Identify which cell holds the provided text, then report its (x, y) central coordinate. 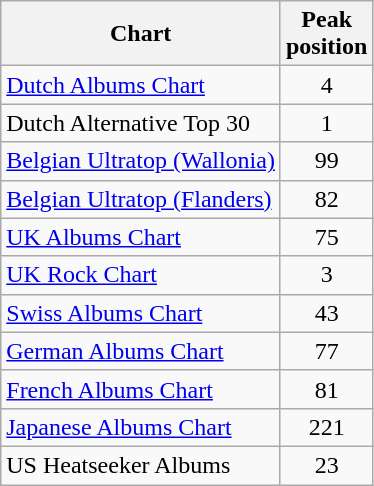
221 (326, 427)
French Albums Chart (141, 389)
3 (326, 275)
Dutch Albums Chart (141, 85)
75 (326, 237)
81 (326, 389)
UK Albums Chart (141, 237)
German Albums Chart (141, 351)
43 (326, 313)
Swiss Albums Chart (141, 313)
4 (326, 85)
77 (326, 351)
82 (326, 199)
99 (326, 161)
Belgian Ultratop (Flanders) (141, 199)
UK Rock Chart (141, 275)
Chart (141, 34)
1 (326, 123)
Belgian Ultratop (Wallonia) (141, 161)
Japanese Albums Chart (141, 427)
23 (326, 465)
Peakposition (326, 34)
US Heatseeker Albums (141, 465)
Dutch Alternative Top 30 (141, 123)
